Find where the given text appears and provide that cell's center as [X, Y] coordinate. 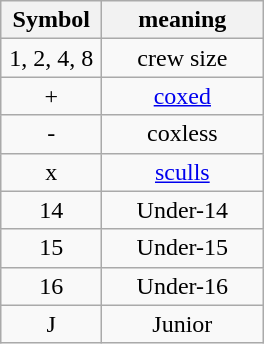
coxed [182, 96]
J [52, 324]
coxless [182, 134]
sculls [182, 172]
14 [52, 210]
meaning [182, 20]
crew size [182, 58]
x [52, 172]
Symbol [52, 20]
Under-16 [182, 286]
15 [52, 248]
Under-14 [182, 210]
Under-15 [182, 248]
+ [52, 96]
16 [52, 286]
Junior [182, 324]
- [52, 134]
1, 2, 4, 8 [52, 58]
